For the text-containing cell, return its midpoint in [x, y] coordinate format. 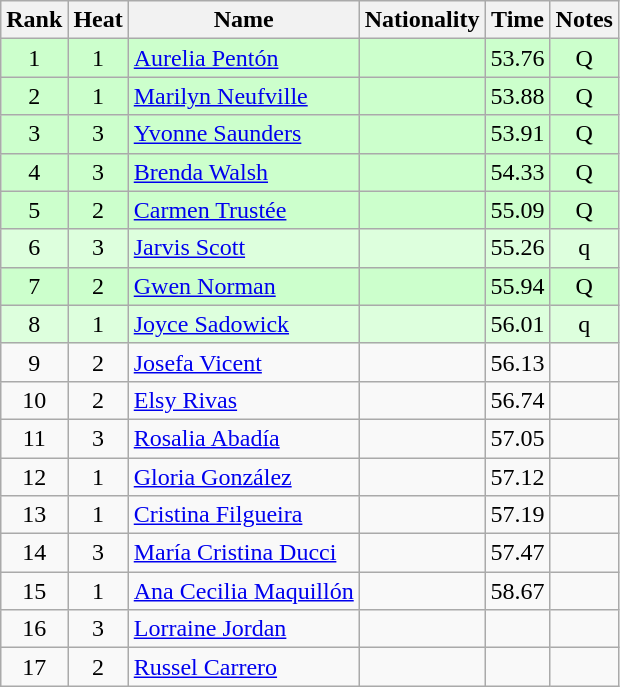
7 [34, 286]
53.88 [518, 96]
9 [34, 362]
Carmen Trustée [244, 210]
Lorraine Jordan [244, 629]
Rosalia Abadía [244, 438]
10 [34, 400]
13 [34, 515]
María Cristina Ducci [244, 553]
16 [34, 629]
Aurelia Pentón [244, 58]
8 [34, 324]
53.76 [518, 58]
55.94 [518, 286]
6 [34, 248]
15 [34, 591]
57.47 [518, 553]
Cristina Filgueira [244, 515]
12 [34, 477]
Gwen Norman [244, 286]
55.09 [518, 210]
14 [34, 553]
17 [34, 667]
57.19 [518, 515]
Heat [98, 20]
Jarvis Scott [244, 248]
5 [34, 210]
56.74 [518, 400]
Marilyn Neufville [244, 96]
Time [518, 20]
4 [34, 172]
Nationality [422, 20]
56.01 [518, 324]
53.91 [518, 134]
54.33 [518, 172]
Rank [34, 20]
55.26 [518, 248]
56.13 [518, 362]
Yvonne Saunders [244, 134]
Elsy Rivas [244, 400]
Russel Carrero [244, 667]
57.05 [518, 438]
Josefa Vicent [244, 362]
Notes [584, 20]
57.12 [518, 477]
Ana Cecilia Maquillón [244, 591]
Name [244, 20]
Joyce Sadowick [244, 324]
Gloria González [244, 477]
11 [34, 438]
58.67 [518, 591]
Brenda Walsh [244, 172]
